Provide the [X, Y] coordinate of the cell's center where the given text is located.  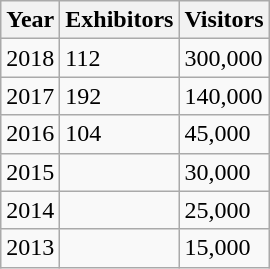
Visitors [224, 20]
2013 [30, 248]
300,000 [224, 58]
140,000 [224, 96]
45,000 [224, 134]
2016 [30, 134]
2018 [30, 58]
25,000 [224, 210]
Year [30, 20]
2014 [30, 210]
104 [120, 134]
192 [120, 96]
112 [120, 58]
15,000 [224, 248]
30,000 [224, 172]
2017 [30, 96]
Exhibitors [120, 20]
2015 [30, 172]
